Return the [x, y] coordinate for the center point of the cell that contains the specified text.  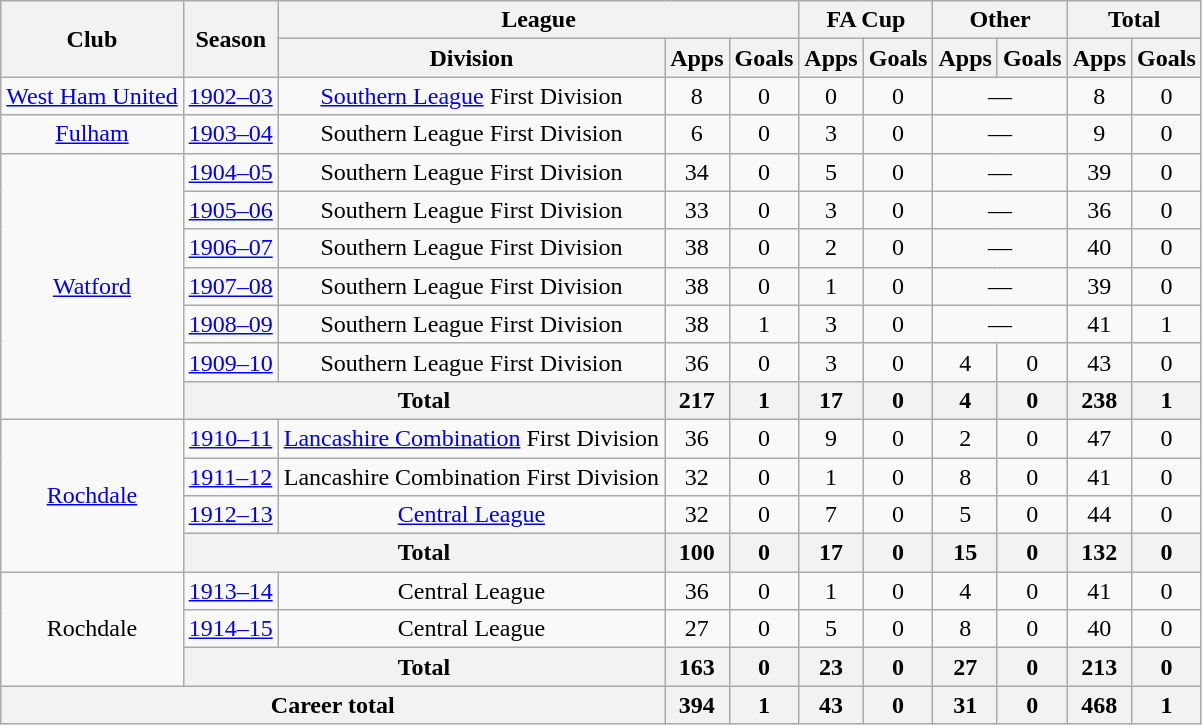
1905–06 [230, 210]
Other [1000, 20]
West Ham United [92, 96]
100 [697, 553]
394 [697, 705]
Club [92, 39]
1914–15 [230, 629]
1907–08 [230, 286]
1903–04 [230, 134]
1912–13 [230, 515]
15 [965, 553]
238 [1099, 400]
1913–14 [230, 591]
FA Cup [866, 20]
Fulham [92, 134]
1908–09 [230, 324]
163 [697, 667]
217 [697, 400]
34 [697, 172]
6 [697, 134]
468 [1099, 705]
1910–11 [230, 438]
Division [471, 58]
Career total [333, 705]
44 [1099, 515]
1902–03 [230, 96]
1906–07 [230, 248]
1904–05 [230, 172]
Season [230, 39]
League [538, 20]
Watford [92, 286]
1909–10 [230, 362]
31 [965, 705]
1911–12 [230, 477]
33 [697, 210]
23 [831, 667]
47 [1099, 438]
132 [1099, 553]
213 [1099, 667]
7 [831, 515]
